Extract the (X, Y) coordinate from the center of the cell holding the provided text.  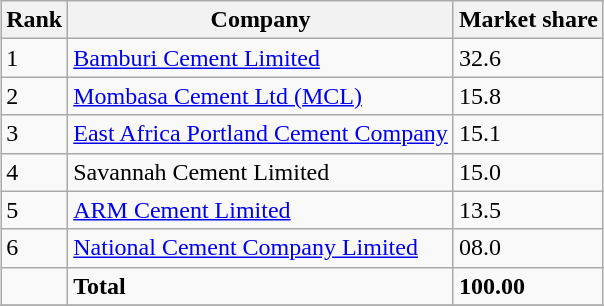
32.6 (528, 58)
13.5 (528, 210)
Market share (528, 20)
4 (34, 172)
1 (34, 58)
ARM Cement Limited (261, 210)
Rank (34, 20)
08.0 (528, 248)
Bamburi Cement Limited (261, 58)
6 (34, 248)
Company (261, 20)
East Africa Portland Cement Company (261, 134)
Savannah Cement Limited (261, 172)
5 (34, 210)
15.0 (528, 172)
3 (34, 134)
15.8 (528, 96)
Mombasa Cement Ltd (MCL) (261, 96)
2 (34, 96)
100.00 (528, 286)
National Cement Company Limited (261, 248)
15.1 (528, 134)
Total (261, 286)
